Find where the given text appears and provide that cell's center as (x, y) coordinate. 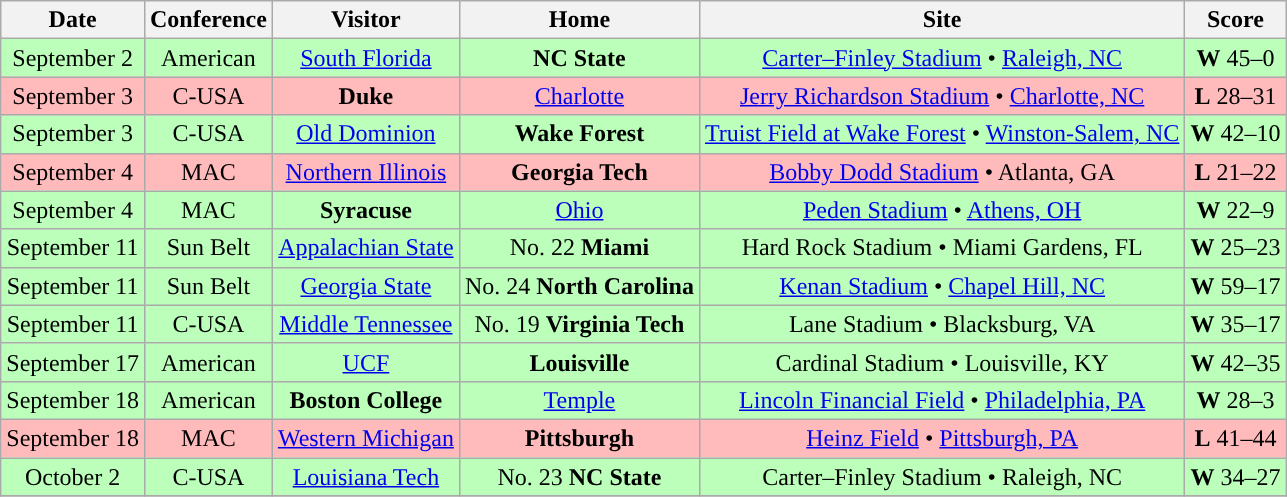
W 42–10 (1236, 134)
Kenan Stadium • Chapel Hill, NC (942, 286)
Wake Forest (579, 134)
Visitor (366, 20)
Hard Rock Stadium • Miami Gardens, FL (942, 248)
No. 19 Virginia Tech (579, 324)
Georgia Tech (579, 172)
Lane Stadium • Blacksburg, VA (942, 324)
Pittsburgh (579, 438)
Old Dominion (366, 134)
No. 23 NC State (579, 477)
Truist Field at Wake Forest • Winston-Salem, NC (942, 134)
W 35–17 (1236, 324)
Date (73, 20)
Site (942, 20)
October 2 (73, 477)
W 45–0 (1236, 58)
W 25–23 (1236, 248)
September 2 (73, 58)
L 21–22 (1236, 172)
No. 22 Miami (579, 248)
Syracuse (366, 210)
Ohio (579, 210)
W 59–17 (1236, 286)
W 34–27 (1236, 477)
Cardinal Stadium • Louisville, KY (942, 362)
South Florida (366, 58)
Western Michigan (366, 438)
Northern Illinois (366, 172)
W 42–35 (1236, 362)
Peden Stadium • Athens, OH (942, 210)
Conference (208, 20)
Lincoln Financial Field • Philadelphia, PA (942, 400)
Georgia State (366, 286)
No. 24 North Carolina (579, 286)
L 28–31 (1236, 96)
Score (1236, 20)
Jerry Richardson Stadium • Charlotte, NC (942, 96)
Louisiana Tech (366, 477)
September 17 (73, 362)
NC State (579, 58)
Boston College (366, 400)
Bobby Dodd Stadium • Atlanta, GA (942, 172)
L 41–44 (1236, 438)
Middle Tennessee (366, 324)
Heinz Field • Pittsburgh, PA (942, 438)
Charlotte (579, 96)
Louisville (579, 362)
W 28–3 (1236, 400)
Appalachian State (366, 248)
Temple (579, 400)
Duke (366, 96)
W 22–9 (1236, 210)
Home (579, 20)
UCF (366, 362)
